Capture the cell that displays the provided text and extract its (x, y) central coordinate. 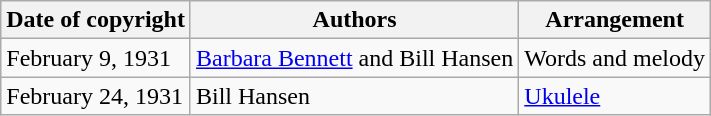
Ukulele (615, 96)
Date of copyright (96, 20)
Words and melody (615, 58)
Barbara Bennett and Bill Hansen (354, 58)
Arrangement (615, 20)
February 24, 1931 (96, 96)
Bill Hansen (354, 96)
February 9, 1931 (96, 58)
Authors (354, 20)
